Scan for the cell matching the given text and deliver its (x, y) coordinate at center. 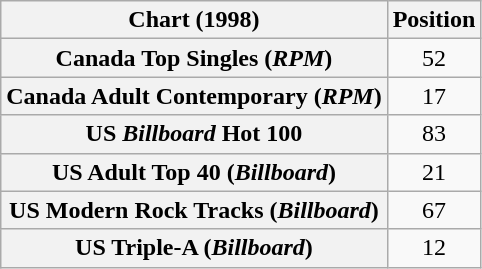
US Triple-A (Billboard) (194, 248)
Position (434, 20)
US Modern Rock Tracks (Billboard) (194, 210)
Canada Adult Contemporary (RPM) (194, 96)
17 (434, 96)
12 (434, 248)
83 (434, 134)
US Adult Top 40 (Billboard) (194, 172)
Chart (1998) (194, 20)
21 (434, 172)
67 (434, 210)
US Billboard Hot 100 (194, 134)
52 (434, 58)
Canada Top Singles (RPM) (194, 58)
